Return [X, Y] of the center of cell containing provided text 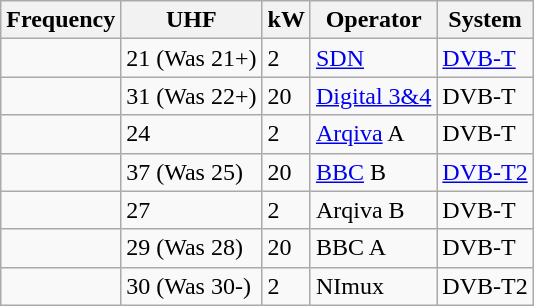
Arqiva A [373, 134]
29 (Was 28) [192, 248]
System [485, 20]
Digital 3&4 [373, 96]
21 (Was 21+) [192, 58]
BBC A [373, 248]
SDN [373, 58]
37 (Was 25) [192, 172]
Arqiva B [373, 210]
Frequency [61, 20]
BBC B [373, 172]
UHF [192, 20]
kW [286, 20]
24 [192, 134]
31 (Was 22+) [192, 96]
NImux [373, 286]
Operator [373, 20]
27 [192, 210]
30 (Was 30-) [192, 286]
